Find where the given text appears and provide that cell's center as (x, y) coordinate. 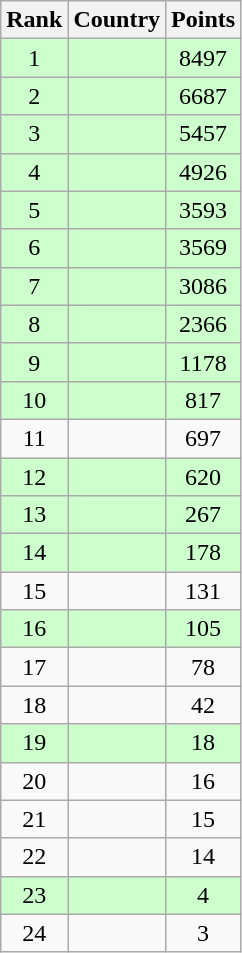
78 (204, 667)
697 (204, 438)
Points (204, 20)
19 (34, 743)
22 (34, 857)
3569 (204, 248)
7 (34, 286)
10 (34, 400)
13 (34, 515)
11 (34, 438)
178 (204, 553)
4926 (204, 172)
8 (34, 324)
6 (34, 248)
Rank (34, 20)
12 (34, 477)
817 (204, 400)
2366 (204, 324)
2 (34, 96)
21 (34, 819)
3593 (204, 210)
8497 (204, 58)
5457 (204, 134)
9 (34, 362)
131 (204, 591)
105 (204, 629)
3086 (204, 286)
1 (34, 58)
42 (204, 705)
267 (204, 515)
Country (117, 20)
24 (34, 933)
620 (204, 477)
6687 (204, 96)
20 (34, 781)
23 (34, 895)
1178 (204, 362)
17 (34, 667)
5 (34, 210)
